Return the (X, Y) coordinate for the center point of the cell that contains the specified text.  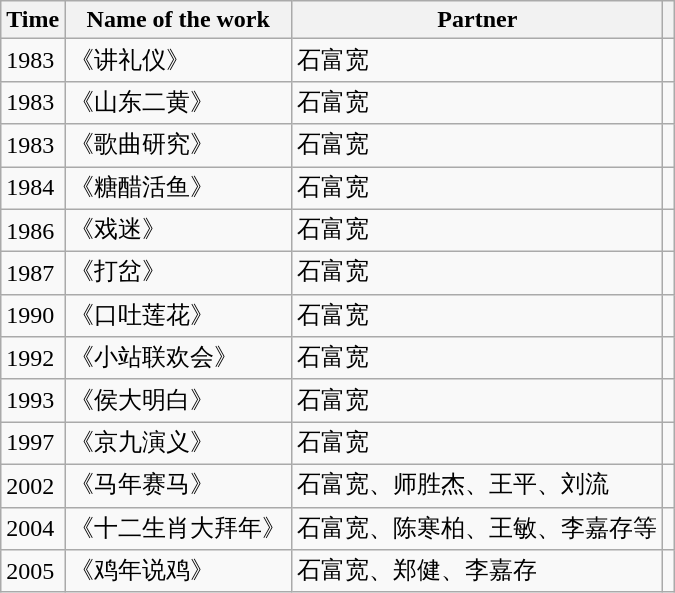
《戏迷》 (178, 230)
1986 (33, 230)
《马年赛马》 (178, 486)
《十二生肖大拜年》 (178, 528)
2002 (33, 486)
《糖醋活鱼》 (178, 188)
石富宽、陈寒柏、王敏、李嘉存等 (478, 528)
《鸡年说鸡》 (178, 572)
《打岔》 (178, 274)
《口吐莲花》 (178, 316)
Time (33, 20)
《京九演义》 (178, 444)
《歌曲研究》 (178, 146)
《侯大明白》 (178, 400)
《小站联欢会》 (178, 358)
1987 (33, 274)
1984 (33, 188)
石富宽、郑健、李嘉存 (478, 572)
Name of the work (178, 20)
1997 (33, 444)
石富宽、师胜杰、王平、刘流 (478, 486)
1992 (33, 358)
1993 (33, 400)
《山东二黄》 (178, 102)
2005 (33, 572)
《讲礼仪》 (178, 60)
Partner (478, 20)
2004 (33, 528)
1990 (33, 316)
